Output the [X, Y] coordinate of the center of the cell containing the given text.  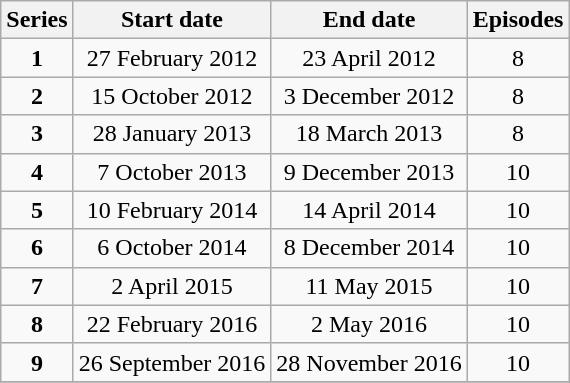
2 [37, 96]
2 May 2016 [369, 324]
6 [37, 248]
14 April 2014 [369, 210]
1 [37, 58]
Episodes [518, 20]
Series [37, 20]
End date [369, 20]
10 February 2014 [172, 210]
7 October 2013 [172, 172]
2 April 2015 [172, 286]
7 [37, 286]
22 February 2016 [172, 324]
11 May 2015 [369, 286]
3 [37, 134]
9 December 2013 [369, 172]
6 October 2014 [172, 248]
15 October 2012 [172, 96]
3 December 2012 [369, 96]
28 January 2013 [172, 134]
8 December 2014 [369, 248]
5 [37, 210]
9 [37, 362]
Start date [172, 20]
4 [37, 172]
26 September 2016 [172, 362]
27 February 2012 [172, 58]
18 March 2013 [369, 134]
28 November 2016 [369, 362]
23 April 2012 [369, 58]
